Pinpoint the cell where the given text exists, returning its (x, y) midpoint coordinate. 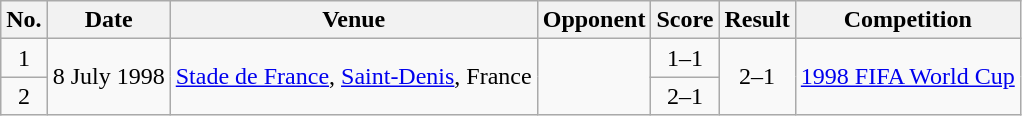
Date (108, 20)
No. (24, 20)
Stade de France, Saint-Denis, France (354, 77)
1998 FIFA World Cup (908, 77)
2 (24, 96)
8 July 1998 (108, 77)
1 (24, 58)
Score (685, 20)
Competition (908, 20)
Venue (354, 20)
1–1 (685, 58)
Result (757, 20)
Opponent (594, 20)
